Detect which cell encompasses the target text, then output its (X, Y) center coordinate. 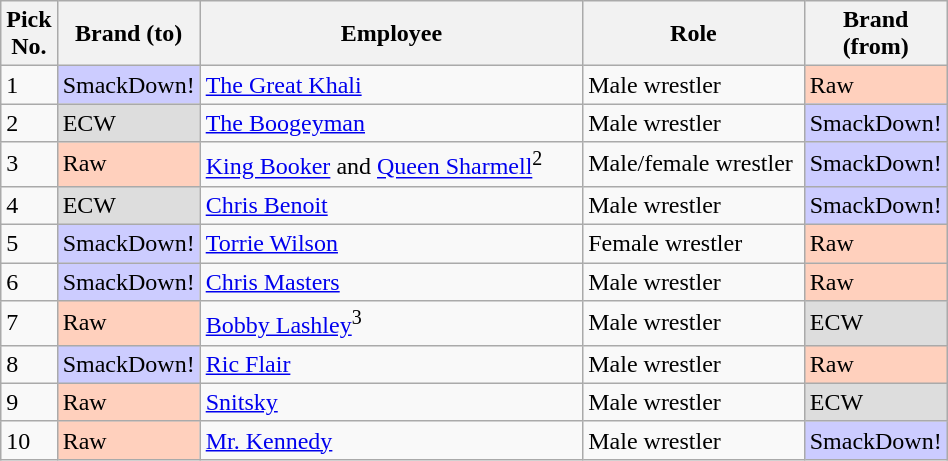
Employee (392, 34)
Male/female wrestler (694, 164)
Ric Flair (392, 364)
Torrie Wilson (392, 244)
2 (29, 123)
King Booker and Queen Sharmell2 (392, 164)
3 (29, 164)
1 (29, 85)
Female wrestler (694, 244)
9 (29, 402)
8 (29, 364)
The Boogeyman (392, 123)
Mr. Kennedy (392, 440)
Pick No. (29, 34)
Brand (to) (128, 34)
5 (29, 244)
Role (694, 34)
6 (29, 282)
7 (29, 324)
Brand (from) (876, 34)
Snitsky (392, 402)
10 (29, 440)
Chris Benoit (392, 205)
Bobby Lashley3 (392, 324)
Chris Masters (392, 282)
The Great Khali (392, 85)
4 (29, 205)
